Provide the (X, Y) coordinate of the cell's center where the given text is located.  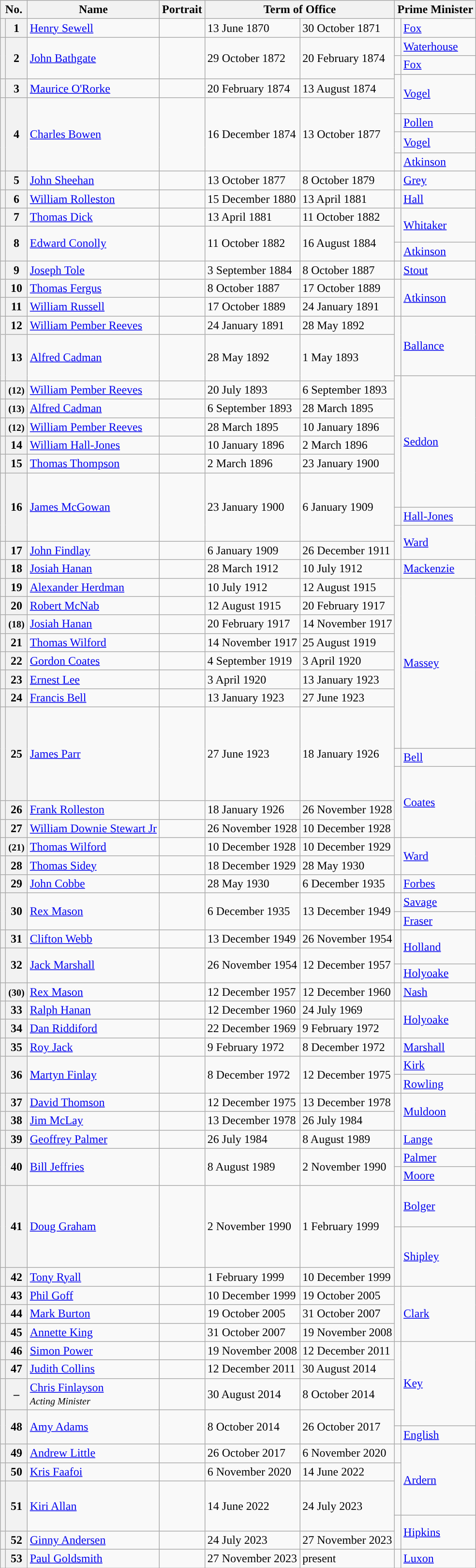
36 (16, 1075)
16 (16, 507)
Savage (438, 902)
Nash (438, 992)
38 (16, 1121)
Henry Sewell (93, 28)
Frank Rolleston (93, 810)
16 August 1884 (347, 244)
Robert McNab (93, 606)
Hipkins (438, 1533)
Bolger (438, 1205)
3 September 1884 (252, 270)
13 June 1870 (252, 28)
– (16, 1394)
John Cobbe (93, 883)
Martyn Finlay (93, 1075)
44 (16, 1314)
19 (16, 587)
Waterhouse (438, 46)
Jim McLay (93, 1121)
23 (16, 679)
53 (16, 1558)
26 (16, 810)
22 December 1969 (252, 1029)
Ballance (438, 346)
William Downie Stewart Jr (93, 828)
Roy Jack (93, 1047)
1 May 1893 (347, 358)
28 (16, 865)
Thomas Thompson (93, 464)
Geoffrey Palmer (93, 1139)
4 September 1919 (252, 661)
Massey (438, 663)
English (438, 1435)
48 (16, 1427)
27 (16, 828)
14 (16, 445)
16 December 1874 (252, 134)
William Russell (93, 307)
46 (16, 1351)
47 (16, 1369)
Kris Faafoi (93, 1472)
Amy Adams (93, 1427)
Portrait (182, 10)
37 (16, 1102)
3 (16, 88)
30 (16, 911)
Marshall (438, 1047)
Ginny Andersen (93, 1540)
2 (16, 58)
Seddon (438, 441)
18 (16, 569)
Bill Jeffries (93, 1167)
32 (16, 965)
Dan Riddiford (93, 1029)
10 (16, 289)
Jack Marshall (93, 965)
50 (16, 1472)
21 (16, 642)
William Hall-Jones (93, 445)
Ardern (438, 1479)
17 (16, 550)
Fraser (438, 920)
25 (16, 754)
49 (16, 1453)
Gordon Coates (93, 661)
29 (16, 883)
James Parr (93, 754)
Charles Bowen (93, 134)
Ernest Lee (93, 679)
Clifton Webb (93, 939)
Kiri Allan (93, 1506)
Maurice O'Rorke (93, 88)
Judith Collins (93, 1369)
Palmer (438, 1157)
James McGowan (93, 507)
6 (16, 199)
Muldoon (438, 1111)
34 (16, 1029)
Hall (438, 199)
51 (16, 1506)
22 (16, 661)
Edward Conolly (93, 244)
Chris FinlaysonActing Minister (93, 1394)
present (347, 1558)
15 December 1880 (252, 199)
5 (16, 180)
Annette King (93, 1332)
David Thomson (93, 1102)
12 (16, 325)
41 (16, 1227)
Francis Bell (93, 698)
28 March 1912 (252, 569)
William Rolleston (93, 199)
Luxon (438, 1558)
Bell (438, 758)
No. (14, 10)
Shipley (438, 1257)
39 (16, 1139)
Paul Goldsmith (93, 1558)
Mark Burton (93, 1314)
(30) (16, 992)
Stout (438, 270)
Prime Minister (435, 10)
Rowling (438, 1084)
15 (16, 464)
Holland (438, 947)
Moore (438, 1176)
Name (93, 10)
24 July 1969 (347, 1010)
29 October 1872 (252, 58)
Alexander Herdman (93, 587)
4 (16, 134)
Doug Graham (93, 1227)
25 August 1919 (347, 642)
30 October 1871 (347, 28)
(13) (16, 408)
John Bathgate (93, 58)
John Findlay (93, 550)
Thomas Dick (93, 217)
Coates (438, 802)
24 (16, 698)
43 (16, 1295)
Simon Power (93, 1351)
Andrew Little (93, 1453)
Tony Ryall (93, 1277)
40 (16, 1167)
18 December 1929 (252, 865)
(21) (16, 847)
(18) (16, 624)
33 (16, 1010)
Key (438, 1384)
45 (16, 1332)
Mackenzie (438, 569)
Lange (438, 1139)
42 (16, 1277)
7 (16, 217)
31 (16, 939)
Phil Goff (93, 1295)
13 August 1874 (347, 88)
Clark (438, 1314)
John Sheehan (93, 180)
1 (16, 28)
Term of Office (300, 10)
Pollen (438, 122)
10 December 1929 (347, 847)
35 (16, 1047)
Joseph Tole (93, 270)
11 (16, 307)
Kirk (438, 1066)
Grey (438, 180)
Ralph Hanan (93, 1010)
8 October 1879 (347, 180)
Forbes (438, 883)
26 December 1911 (347, 550)
9 (16, 270)
20 July 1893 (252, 390)
52 (16, 1540)
8 (16, 244)
20 (16, 606)
13 (16, 358)
Whitaker (438, 226)
Hall-Jones (438, 516)
Thomas Sidey (93, 865)
Thomas Fergus (93, 289)
